Locate the cell with the specified text and output its (x, y) center coordinate. 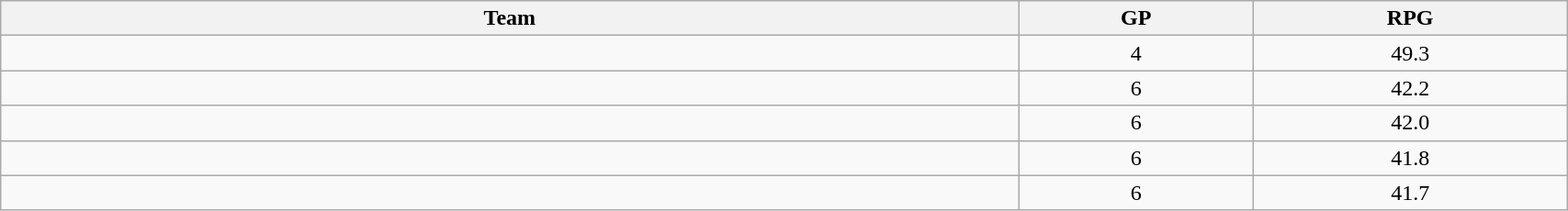
42.0 (1411, 123)
RPG (1411, 18)
49.3 (1411, 53)
Team (510, 18)
4 (1136, 53)
41.8 (1411, 158)
42.2 (1411, 88)
41.7 (1411, 193)
GP (1136, 18)
